Search for the cell housing the specified text and yield its (X, Y) center coordinate. 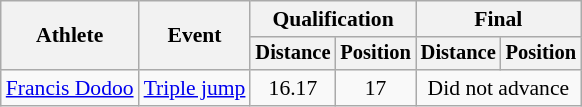
Triple jump (195, 88)
Qualification (332, 19)
Final (498, 19)
Athlete (70, 36)
16.17 (292, 88)
17 (375, 88)
Event (195, 36)
Francis Dodoo (70, 88)
Did not advance (498, 88)
